Return the (X, Y) coordinate for the center point of the cell that contains the specified text.  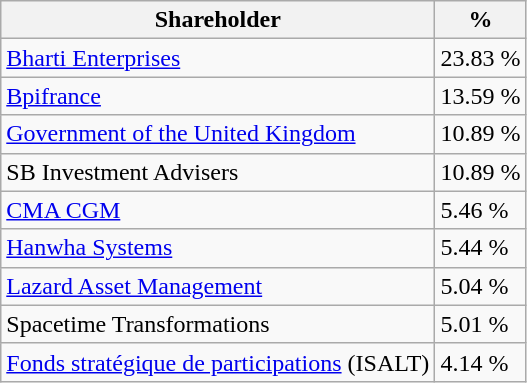
23.83 % (480, 58)
13.59 % (480, 96)
Government of the United Kingdom (218, 134)
Lazard Asset Management (218, 286)
Spacetime Transformations (218, 324)
Bpifrance (218, 96)
Fonds stratégique de participations (ISALT) (218, 362)
Shareholder (218, 20)
SB Investment Advisers (218, 172)
5.01 % (480, 324)
5.46 % (480, 210)
5.04 % (480, 286)
Hanwha Systems (218, 248)
CMA CGM (218, 210)
5.44 % (480, 248)
Bharti Enterprises (218, 58)
% (480, 20)
4.14 % (480, 362)
